Identify which cell holds the provided text, then report its [X, Y] central coordinate. 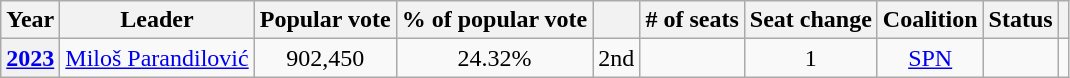
# of seats [692, 20]
SPN [930, 58]
Status [1020, 20]
% of popular vote [494, 20]
2nd [616, 58]
1 [810, 58]
902,450 [325, 58]
Leader [157, 20]
Seat change [810, 20]
Popular vote [325, 20]
Coalition [930, 20]
2023 [30, 58]
Year [30, 20]
24.32% [494, 58]
Miloš Parandilović [157, 58]
